Output the [x, y] coordinate of the center of the cell containing the given text.  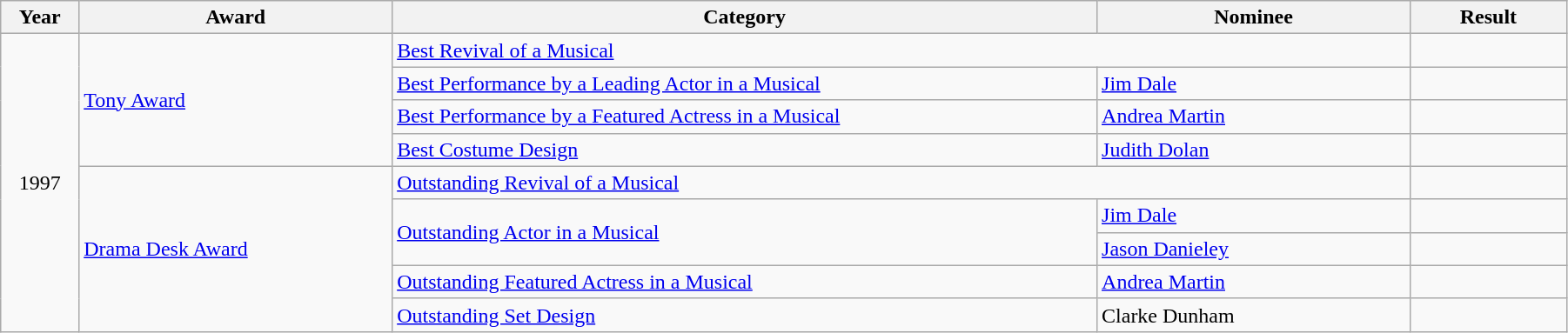
Drama Desk Award [236, 249]
1997 [40, 183]
Outstanding Actor in a Musical [745, 232]
Best Costume Design [745, 150]
Best Performance by a Leading Actor in a Musical [745, 83]
Outstanding Revival of a Musical [901, 183]
Category [745, 17]
Best Revival of a Musical [901, 50]
Best Performance by a Featured Actress in a Musical [745, 117]
Jason Danieley [1254, 249]
Judith Dolan [1254, 150]
Nominee [1254, 17]
Clarke Dunham [1254, 315]
Outstanding Featured Actress in a Musical [745, 282]
Year [40, 17]
Award [236, 17]
Outstanding Set Design [745, 315]
Result [1488, 17]
Tony Award [236, 100]
